Scan for the cell matching the given text and deliver its [X, Y] coordinate at center. 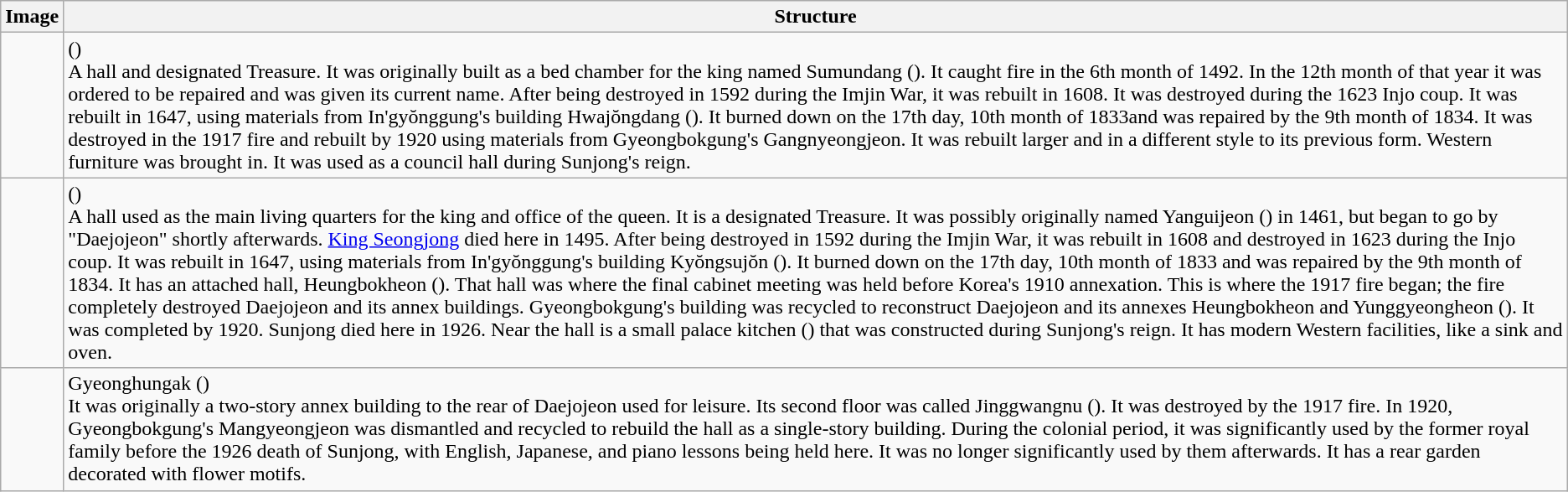
Image [32, 17]
Structure [816, 17]
